For the text-containing cell, return its midpoint in [x, y] coordinate format. 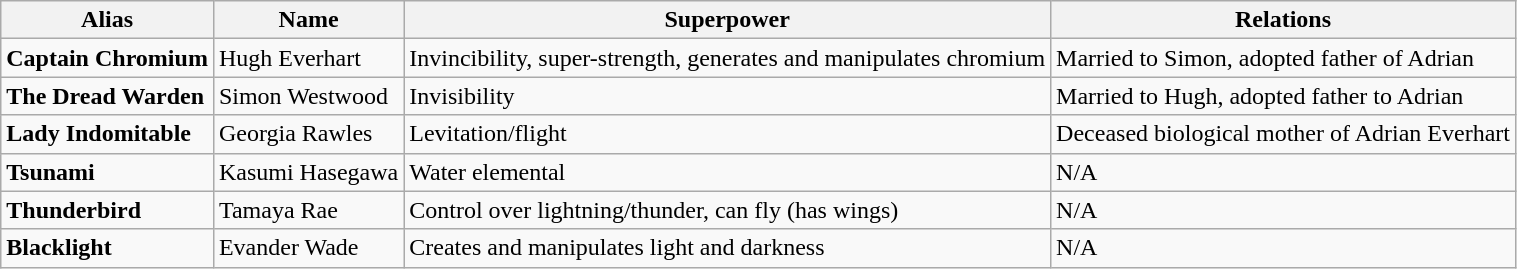
Blacklight [108, 248]
Levitation/flight [728, 134]
Simon Westwood [308, 96]
Superpower [728, 20]
Lady Indomitable [108, 134]
Alias [108, 20]
Invisibility [728, 96]
Control over lightning/thunder, can fly (has wings) [728, 210]
Evander Wade [308, 248]
Water elemental [728, 172]
Married to Simon, adopted father of Adrian [1284, 58]
Name [308, 20]
Married to Hugh, adopted father to Adrian [1284, 96]
Tamaya Rae [308, 210]
Georgia Rawles [308, 134]
Creates and manipulates light and darkness [728, 248]
Kasumi Hasegawa [308, 172]
Relations [1284, 20]
Tsunami [108, 172]
Deceased biological mother of Adrian Everhart [1284, 134]
Hugh Everhart [308, 58]
The Dread Warden [108, 96]
Invincibility, super-strength, generates and manipulates chromium [728, 58]
Thunderbird [108, 210]
Captain Chromium [108, 58]
